Detect which cell encompasses the target text, then output its (x, y) center coordinate. 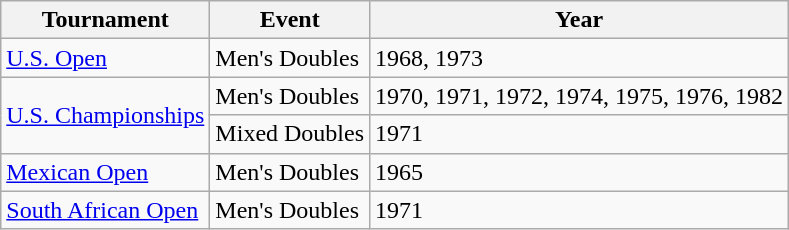
South African Open (106, 210)
Mixed Doubles (290, 134)
U.S. Championships (106, 115)
U.S. Open (106, 58)
Year (580, 20)
Mexican Open (106, 172)
1968, 1973 (580, 58)
Event (290, 20)
1970, 1971, 1972, 1974, 1975, 1976, 1982 (580, 96)
Tournament (106, 20)
1965 (580, 172)
